Detect which cell encompasses the target text, then output its (X, Y) center coordinate. 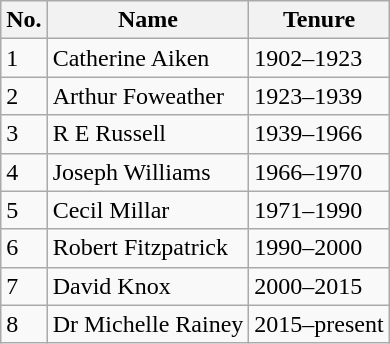
1971–1990 (319, 210)
2015–present (319, 324)
David Knox (148, 286)
5 (24, 210)
Name (148, 20)
Catherine Aiken (148, 58)
2 (24, 96)
3 (24, 134)
1923–1939 (319, 96)
Cecil Millar (148, 210)
R E Russell (148, 134)
8 (24, 324)
No. (24, 20)
Robert Fitzpatrick (148, 248)
1990–2000 (319, 248)
Arthur Foweather (148, 96)
1902–1923 (319, 58)
Tenure (319, 20)
1 (24, 58)
Joseph Williams (148, 172)
4 (24, 172)
Dr Michelle Rainey (148, 324)
6 (24, 248)
2000–2015 (319, 286)
7 (24, 286)
1966–1970 (319, 172)
1939–1966 (319, 134)
